Find where the given text appears and provide that cell's center as [x, y] coordinate. 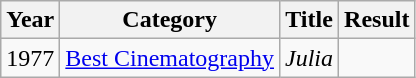
Julia [310, 58]
Best Cinematography [170, 58]
Year [30, 20]
1977 [30, 58]
Result [377, 20]
Title [310, 20]
Category [170, 20]
